Extract the (X, Y) coordinate from the center of the cell holding the provided text.  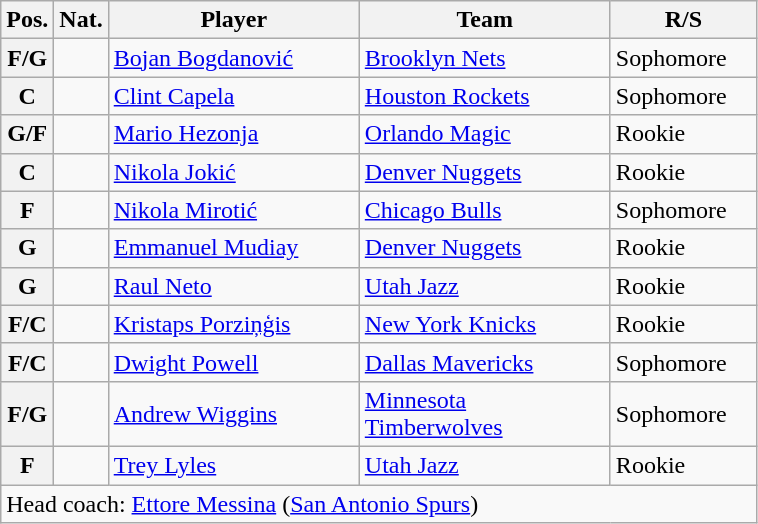
Nat. (81, 20)
Nikola Jokić (234, 172)
Trey Lyles (234, 465)
Minnesota Timberwolves (484, 414)
New York Knicks (484, 324)
Dallas Mavericks (484, 362)
Andrew Wiggins (234, 414)
Chicago Bulls (484, 210)
Clint Capela (234, 96)
Mario Hezonja (234, 134)
Houston Rockets (484, 96)
Orlando Magic (484, 134)
Raul Neto (234, 286)
Dwight Powell (234, 362)
R/S (683, 20)
Emmanuel Mudiay (234, 248)
Team (484, 20)
Brooklyn Nets (484, 58)
Kristaps Porziņģis (234, 324)
Pos. (28, 20)
Nikola Mirotić (234, 210)
Player (234, 20)
G/F (28, 134)
Head coach: Ettore Messina (San Antonio Spurs) (379, 503)
Bojan Bogdanović (234, 58)
